Return [x, y] of the center of cell containing provided text 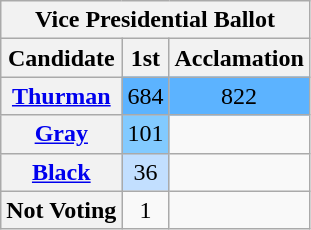
Thurman [62, 96]
684 [146, 96]
Candidate [62, 58]
101 [146, 134]
822 [239, 96]
Gray [62, 134]
36 [146, 172]
1 [146, 210]
Not Voting [62, 210]
Acclamation [239, 58]
Black [62, 172]
1st [146, 58]
Vice Presidential Ballot [156, 20]
